Capture the cell that displays the provided text and extract its (x, y) central coordinate. 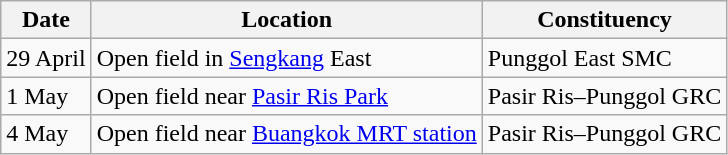
Open field near Pasir Ris Park (286, 96)
Location (286, 20)
29 April (46, 58)
Open field near Buangkok MRT station (286, 134)
1 May (46, 96)
Constituency (604, 20)
Open field in Sengkang East (286, 58)
4 May (46, 134)
Punggol East SMC (604, 58)
Date (46, 20)
